Search for the cell housing the specified text and yield its (x, y) center coordinate. 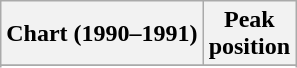
Chart (1990–1991) (102, 34)
Peakposition (249, 34)
